Provide the [x, y] coordinate of the cell's center where the given text is located.  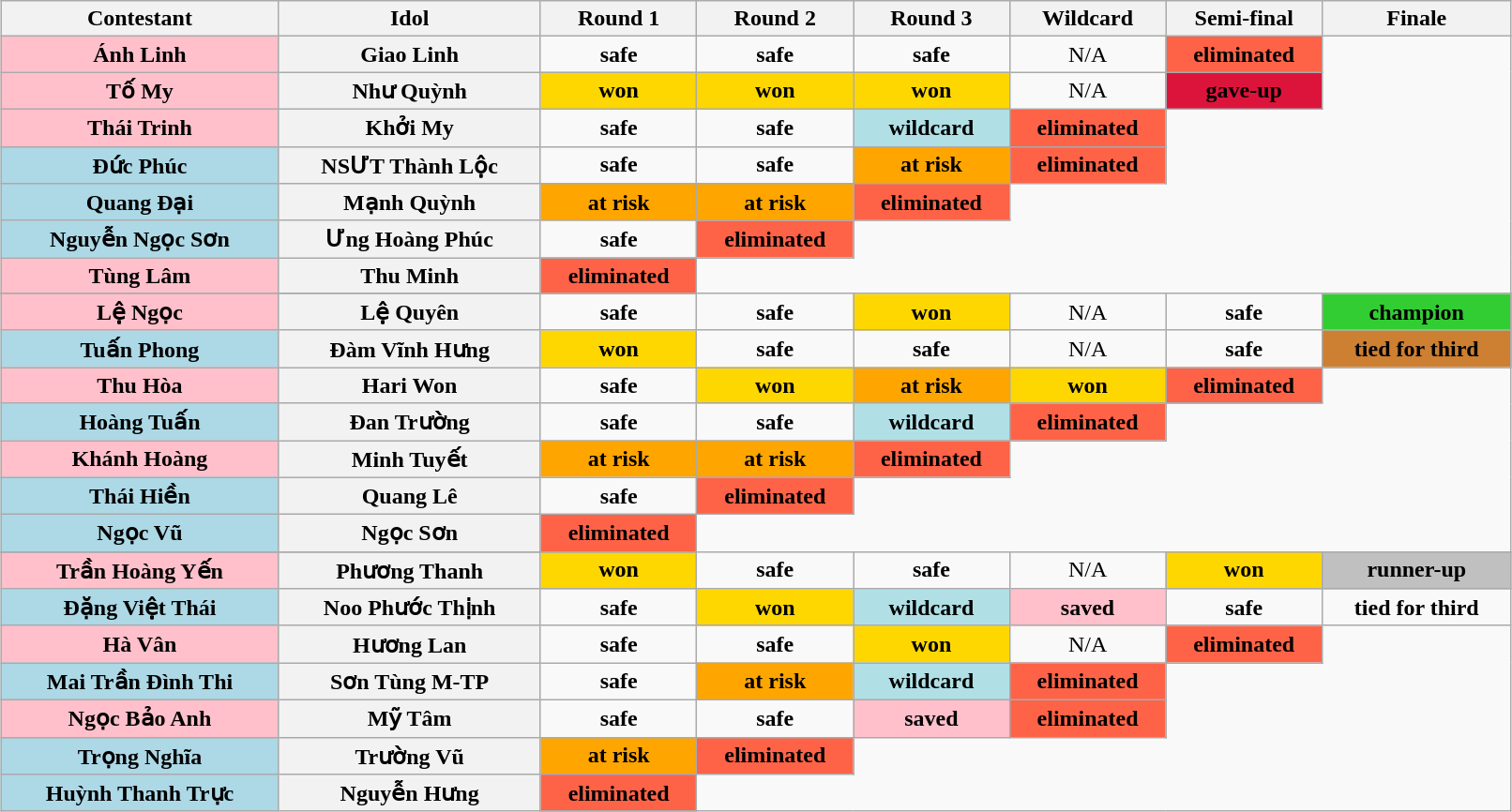
Đan Trường [409, 422]
Idol [409, 19]
Hoàng Tuấn [140, 422]
Trường Vũ [409, 756]
Tuấn Phong [140, 349]
Ánh Linh [140, 54]
Round 3 [932, 19]
Thái Trinh [140, 128]
Tố My [140, 91]
Trọng Nghĩa [140, 756]
Quang Đại [140, 203]
Round 1 [619, 19]
champion [1417, 312]
Wildcard [1088, 19]
Noo Phước Thịnh [409, 608]
gave-up [1244, 91]
Huỳnh Thanh Trực [140, 793]
Hari Won [409, 385]
Ưng Hoàng Phúc [409, 239]
Đức Phúc [140, 165]
Tùng Lâm [140, 276]
Phương Thanh [409, 570]
Thái Hiền [140, 496]
Khánh Hoàng [140, 459]
Hương Lan [409, 644]
Ngọc Sơn [409, 534]
Mỹ Tâm [409, 718]
Thu Minh [409, 276]
Như Quỳnh [409, 91]
Lệ Ngọc [140, 312]
Nguyễn Ngọc Sơn [140, 239]
Hà Vân [140, 644]
Mạnh Quỳnh [409, 203]
Contestant [140, 19]
Semi-final [1244, 19]
Thu Hòa [140, 385]
Mai Trần Đình Thi [140, 682]
Đặng Việt Thái [140, 608]
Round 2 [775, 19]
Ngọc Bảo Anh [140, 718]
Nguyễn Hưng [409, 793]
runner-up [1417, 570]
NSƯT Thành Lộc [409, 165]
Đàm Vĩnh Hưng [409, 349]
Lệ Quyên [409, 312]
Quang Lê [409, 496]
Giao Linh [409, 54]
Sơn Tùng M-TP [409, 682]
Minh Tuyết [409, 459]
Finale [1417, 19]
Trần Hoàng Yến [140, 570]
Khởi My [409, 128]
Ngọc Vũ [140, 534]
